For the text-containing cell, return its midpoint in [x, y] coordinate format. 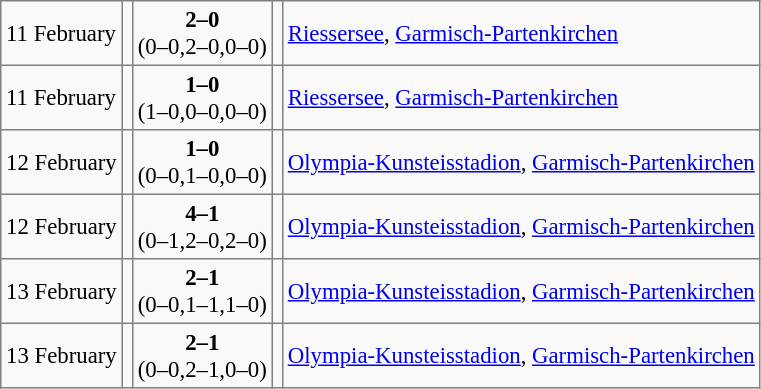
1–0(1–0,0–0,0–0) [202, 97]
4–1(0–1,2–0,2–0) [202, 226]
1–0(0–0,1–0,0–0) [202, 162]
2–1(0–0,1–1,1–0) [202, 291]
2–0(0–0,2–0,0–0) [202, 33]
2–1(0–0,2–1,0–0) [202, 355]
